Capture the cell that displays the provided text and extract its [x, y] central coordinate. 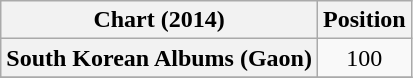
South Korean Albums (Gaon) [160, 58]
100 [364, 58]
Position [364, 20]
Chart (2014) [160, 20]
